Find where the given text appears and provide that cell's center as (x, y) coordinate. 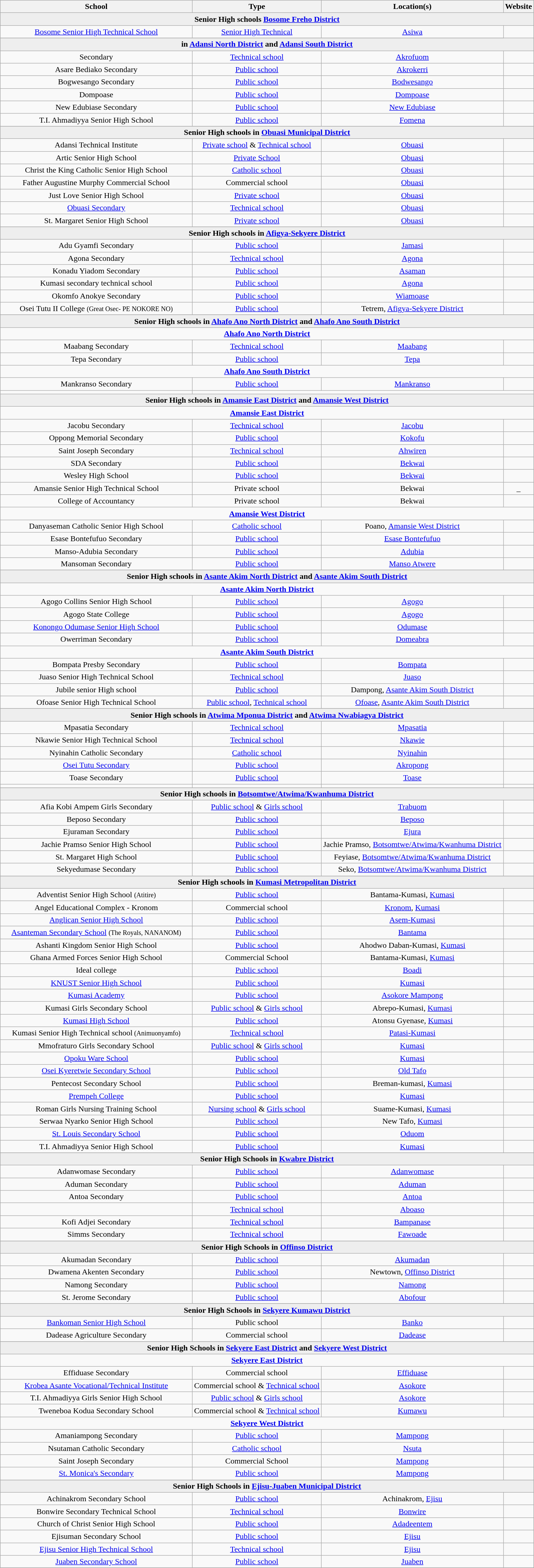
in Adansi North District and Adansi South District (267, 44)
Angel Educational Complex - Kronom (97, 907)
Anglican Senior High School (97, 920)
Senior High schools in Atwima Mponua District and Atwima Nwabiagya District (267, 715)
Patasi-Kumasi (412, 1033)
Dwamena Akenten Secondary (97, 1272)
Kumawu (412, 1411)
Antoa Secondary (97, 1197)
Mpasatia (412, 727)
Kumasi secondary technical school (97, 283)
Mmofraturo Girls Secondary School (97, 1046)
Simms Secondary (97, 1234)
Abrepo-Kumasi, Kumasi (412, 1008)
Agogo Collins Senior High School (97, 602)
Ahafo Ano North District (267, 334)
Osei Kyeretwie Secondary School (97, 1071)
Konadu Yiadom Secondary (97, 271)
Dampong, Asante Akim South District (412, 690)
Asante Akim South District (267, 652)
Fomena (412, 120)
Abofour (412, 1297)
Secondary (97, 57)
Kumasi High School (97, 1021)
Jachie Pramso Senior High School (97, 844)
Feyiase, Botsomtwe/Atwima/Kwanhuma District (412, 857)
Sekyere East District (267, 1360)
Owerriman Secondary (97, 639)
Juaben Secondary School (97, 1562)
Kumasi Girls Secondary School (97, 1008)
Nsuta (412, 1448)
Akumadan (412, 1260)
Poano, Amansie West District (412, 526)
Ahodwo Daban-Kumasi, Kumasi (412, 945)
Senior High schools in Obuasi Municipal District (267, 132)
Serwaa Nyarko Senior High School (97, 1121)
Breman-kumasi, Kumasi (412, 1083)
Father Augustine Murphy Commercial School (97, 183)
Type (257, 7)
Kokofu (412, 438)
Banko (412, 1322)
Esase Bontefufuo Secondary (97, 539)
Ghana Armed Forces Senior High School (97, 958)
Danyaseman Catholic Senior High School (97, 526)
Ejuraman Secondary (97, 832)
Oppong Memorial Secondary (97, 438)
Ahafo Ano South District (267, 372)
Senior High Schools in Ejisu-Juaben Municipal District (267, 1486)
Bodwesango (412, 82)
Tepa Secondary (97, 359)
Sekyedumase Secondary (97, 869)
Okomfo Anokye Secondary (97, 296)
Ejura (412, 832)
Achinakrom, Ejisu (412, 1499)
Tetrem, Afigya-Sekyere District (412, 308)
Ofoase Senior High Technical School (97, 702)
Suame-Kumasi, Kumasi (412, 1108)
Juaso Senior High Technical School (97, 677)
Maabang Secondary (97, 346)
Prempeh College (97, 1096)
Dadease Agriculture Secondary (97, 1335)
Ejisu Senior High Technical School (97, 1549)
Ofoase, Asante Akim South District (412, 702)
Beposo (412, 819)
Domeabra (412, 639)
Newtown, Offinso District (412, 1272)
Asante Akim North District (267, 589)
Ashanti Kingdom Senior High School (97, 945)
Kumasi Academy (97, 995)
Senior High schools in Ahafo Ano North District and Ahafo Ano South District (267, 321)
Maabang (412, 346)
St. Margaret High School (97, 857)
Nyinahin Catholic Secondary (97, 753)
Tweneboa Kodua Secondary School (97, 1411)
Juaso (412, 677)
Jubile senior High school (97, 690)
Opoku Ware School (97, 1058)
Adanwomase Secondary (97, 1172)
Kronom, Kumasi (412, 907)
Aduman Secondary (97, 1184)
Asem-Kumasi (412, 920)
Akrokerri (412, 69)
Effiduase (412, 1373)
Effiduase Secondary (97, 1373)
Location(s) (412, 7)
Senior High Schools in Sekyere Kumawu District (267, 1310)
Kofi Adjei Secondary (97, 1222)
Nsutaman Catholic Secondary (97, 1448)
Boadi (412, 970)
Roman Girls Nursing Training School (97, 1108)
Achinakrom Secondary School (97, 1499)
Senior High schools Bosome Freho District (267, 19)
St. Margaret Senior High School (97, 221)
Private school & Technical school (257, 145)
Amaniampong Secondary (97, 1436)
Jamasi (412, 246)
Just Love Senior High School (97, 195)
School (97, 7)
Senior High schools in Asante Akim North District and Asante Akim South District (267, 577)
Dadease (412, 1335)
Adu Gyamfi Secondary (97, 246)
Akumadan Secondary (97, 1260)
St. Monica's Secondary (97, 1473)
Manso Atwere (412, 564)
Odumase (412, 627)
Old Tafo (412, 1071)
Fawoade (412, 1234)
Senior High schools in Botsomtwe/Atwima/Kwanhuma District (267, 794)
Pentecost Secondary School (97, 1083)
Juaben (412, 1562)
Adadeentem (412, 1524)
St. Jerome Secondary (97, 1297)
Asanteman Secondary School (The Royals, NANANOM) (97, 932)
Jachie Pramso, Botsomtwe/Atwima/Kwanhuma District (412, 844)
Wesley High School (97, 476)
Nkawie (412, 740)
Amansie East District (267, 413)
Trabuom (412, 807)
Sekyere West District (267, 1423)
KNUST Senior High School (97, 983)
Osei Tutu Secondary (97, 765)
Nursing school & Girls school (257, 1108)
Krobea Asante Vocational/Technical Institute (97, 1386)
Osei Tutu II College (Great Osec- PE NOKORE NO) (97, 308)
Akrofuom (412, 57)
Ideal college (97, 970)
Esase Bontefufuo (412, 539)
Beposo Secondary (97, 819)
Bampanase (412, 1222)
Church of Christ Senior High School (97, 1524)
Toase (412, 778)
Mansoman Secondary (97, 564)
Private School (257, 158)
Obuasi Secondary (97, 208)
Kumasi Senior High Technical school (Animuonyamfo) (97, 1033)
Adubia (412, 551)
Bantama (412, 932)
Bogwesango Secondary (97, 82)
Oduom (412, 1134)
Aduman (412, 1184)
Senior High schools in Afigya-Sekyere District (267, 233)
T.I. Ahmadiyya Girls Senior High School (97, 1398)
Adventist Senior High School (Atitire) (97, 895)
Artic Senior High School (97, 158)
Bonwire (412, 1511)
_ (518, 488)
New Edubiase (412, 107)
Asokore Mampong (412, 995)
Seko, Botsomtwe/Atwima/Kwanhuma District (412, 869)
Akropong (412, 765)
Tepa (412, 359)
Mankranso Secondary (97, 384)
Ahwiren (412, 451)
St. Louis Secondary School (97, 1134)
Namong (412, 1285)
Manso-Adubia Secondary (97, 551)
New Tafo, Kumasi (412, 1121)
Toase Secondary (97, 778)
Asaman (412, 271)
Christ the King Catholic Senior High School (97, 170)
Adanwomase (412, 1172)
Agona Secondary (97, 258)
Website (518, 7)
Antoa (412, 1197)
Senior High Schools in Kwabre District (267, 1159)
College of Accountancy (97, 501)
Bosome Senior High Technical School (97, 32)
Nkawie Senior High Technical School (97, 740)
Asare Bediako Secondary (97, 69)
Ejisuman Secondary School (97, 1536)
New Edubiase Secondary (97, 107)
Aboaso (412, 1209)
Atonsu Gyenase, Kumasi (412, 1021)
Bompata Presby Secondary (97, 664)
Nyinahin (412, 753)
Senior High Schools in Sekyere East District and Sekyere West District (267, 1348)
Public school, Technical school (257, 702)
Wiamoase (412, 296)
Bompata (412, 664)
Jacobu Secondary (97, 425)
Senior High schools in Amansie East District and Amansie West District (267, 400)
Bankoman Senior High School (97, 1322)
Senior High schools in Kumasi Metropolitan District (267, 882)
Jacobu (412, 425)
Namong Secondary (97, 1285)
Mankranso (412, 384)
Agogo State College (97, 614)
Adansi Technical Institute (97, 145)
Senior High Technical (257, 32)
Amansie West District (267, 513)
Afia Kobi Ampem Girls Secondary (97, 807)
Konongo Odumase Senior High School (97, 627)
Mpasatia Secondary (97, 727)
Amansie Senior High Technical School (97, 488)
Senior High Schools in Offinso District (267, 1247)
Bonwire Secondary Technical School (97, 1511)
SDA Secondary (97, 463)
Asiwa (412, 32)
